Output the (X, Y) coordinate of the center of the cell containing the given text.  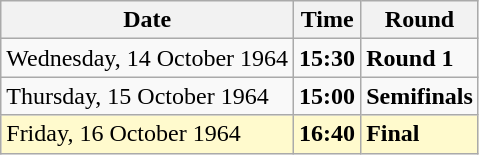
Wednesday, 14 October 1964 (148, 58)
Semifinals (420, 96)
Round (420, 20)
Time (328, 20)
Final (420, 134)
Date (148, 20)
15:30 (328, 58)
Friday, 16 October 1964 (148, 134)
15:00 (328, 96)
16:40 (328, 134)
Thursday, 15 October 1964 (148, 96)
Round 1 (420, 58)
